Locate the cell with the specified text and output its (X, Y) center coordinate. 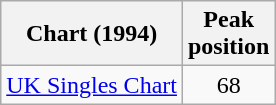
68 (228, 85)
UK Singles Chart (92, 85)
Chart (1994) (92, 34)
Peakposition (228, 34)
